Provide the (X, Y) coordinate of the cell's center where the given text is located.  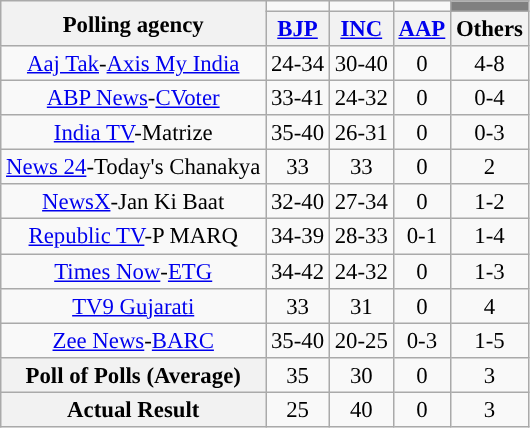
India TV-Matrize (134, 132)
AAP (422, 30)
Republic TV-P MARQ (134, 236)
TV9 Gujarati (134, 306)
33-41 (298, 98)
ABP News-CVoter (134, 98)
News 24-Today's Chanakya (134, 168)
1-3 (490, 272)
32-40 (298, 202)
1-5 (490, 340)
NewsX-Jan Ki Baat (134, 202)
28-33 (361, 236)
INC (361, 30)
Times Now-ETG (134, 272)
31 (361, 306)
30 (361, 374)
BJP (298, 30)
40 (361, 410)
4 (490, 306)
Zee News-BARC (134, 340)
20-25 (361, 340)
24-34 (298, 64)
26-31 (361, 132)
Polling agency (134, 24)
1-2 (490, 202)
27-34 (361, 202)
4-8 (490, 64)
Others (490, 30)
Actual Result (134, 410)
1-4 (490, 236)
0-1 (422, 236)
Poll of Polls (Average) (134, 374)
2 (490, 168)
Aaj Tak-Axis My India (134, 64)
34-42 (298, 272)
35 (298, 374)
25 (298, 410)
34-39 (298, 236)
30-40 (361, 64)
0-4 (490, 98)
